Capture the cell that displays the provided text and extract its (X, Y) central coordinate. 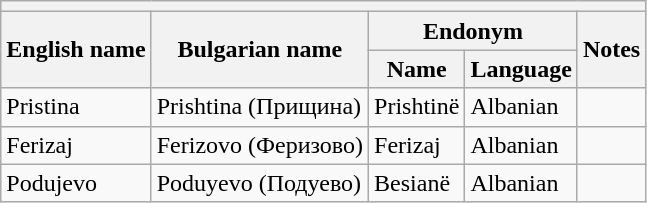
Bulgarian name (260, 50)
Prishtina (Прищина) (260, 107)
Ferizovo (Феризово) (260, 145)
Endonym (474, 31)
Prishtinë (417, 107)
English name (76, 50)
Poduyevo (Подуево) (260, 183)
Podujevo (76, 183)
Notes (611, 50)
Besianë (417, 183)
Pristina (76, 107)
Name (417, 69)
Language (521, 69)
